Return (x, y) of the center of cell containing provided text 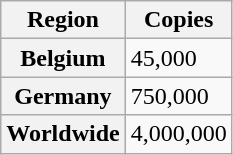
Worldwide (63, 134)
750,000 (178, 96)
Germany (63, 96)
Copies (178, 20)
45,000 (178, 58)
4,000,000 (178, 134)
Region (63, 20)
Belgium (63, 58)
